Extract the (X, Y) coordinate from the center of the cell holding the provided text.  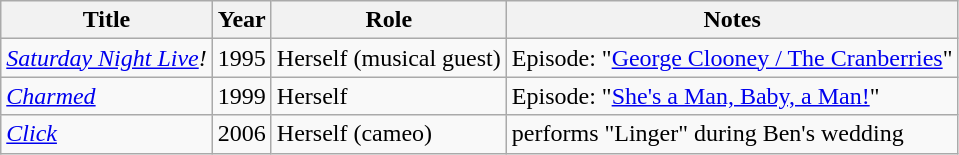
Charmed (107, 96)
Saturday Night Live! (107, 58)
Herself (388, 96)
Title (107, 20)
Herself (musical guest) (388, 58)
Role (388, 20)
Click (107, 134)
Year (242, 20)
1995 (242, 58)
1999 (242, 96)
Episode: "George Clooney / The Cranberries" (732, 58)
Notes (732, 20)
performs "Linger" during Ben's wedding (732, 134)
Episode: "She's a Man, Baby, a Man!" (732, 96)
Herself (cameo) (388, 134)
2006 (242, 134)
